Search for the cell housing the specified text and yield its [x, y] center coordinate. 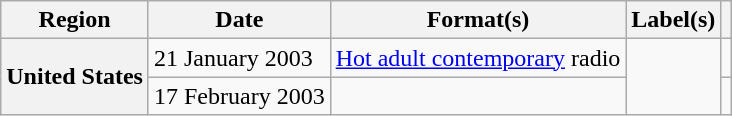
21 January 2003 [239, 58]
United States [75, 77]
Hot adult contemporary radio [478, 58]
Format(s) [478, 20]
Label(s) [674, 20]
Region [75, 20]
Date [239, 20]
17 February 2003 [239, 96]
